Find where the given text appears and provide that cell's center as (X, Y) coordinate. 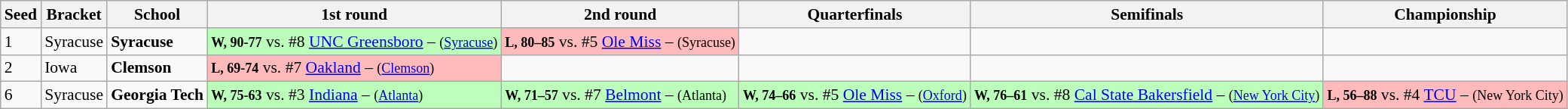
2 (21, 68)
Seed (21, 14)
L, 69-74 vs. #7 Oakland – (Clemson) (354, 68)
W, 74–66 vs. #5 Ole Miss – (Oxford) (854, 95)
School (157, 14)
Bracket (74, 14)
2nd round (620, 14)
6 (21, 95)
W, 71–57 vs. #7 Belmont – (Atlanta) (620, 95)
Semifinals (1147, 14)
W, 90-77 vs. #8 UNC Greensboro – (Syracuse) (354, 42)
Iowa (74, 68)
Championship (1445, 14)
1st round (354, 14)
L, 56–88 vs. #4 TCU – (New York City) (1445, 95)
W, 76–61 vs. #8 Cal State Bakersfield – (New York City) (1147, 95)
Clemson (157, 68)
L, 80–85 vs. #5 Ole Miss – (Syracuse) (620, 42)
1 (21, 42)
Georgia Tech (157, 95)
Quarterfinals (854, 14)
W, 75-63 vs. #3 Indiana – (Atlanta) (354, 95)
